Extract the (X, Y) coordinate from the center of the cell holding the provided text.  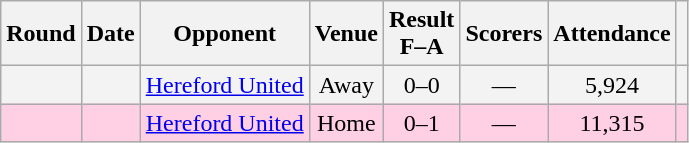
Opponent (224, 34)
Date (110, 34)
ResultF–A (421, 34)
Home (346, 123)
5,924 (612, 85)
Scorers (504, 34)
11,315 (612, 123)
Round (41, 34)
Venue (346, 34)
0–0 (421, 85)
0–1 (421, 123)
Away (346, 85)
Attendance (612, 34)
